For the text-containing cell, return its midpoint in (x, y) coordinate format. 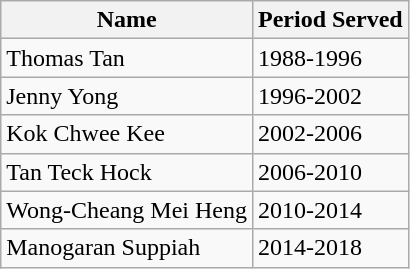
Manogaran Suppiah (127, 248)
Period Served (330, 20)
Wong-Cheang Mei Heng (127, 210)
Tan Teck Hock (127, 172)
2014-2018 (330, 248)
2010-2014 (330, 210)
Thomas Tan (127, 58)
Jenny Yong (127, 96)
1996-2002 (330, 96)
2002-2006 (330, 134)
Name (127, 20)
2006-2010 (330, 172)
1988-1996 (330, 58)
Kok Chwee Kee (127, 134)
